Scan for the cell matching the given text and deliver its [x, y] coordinate at center. 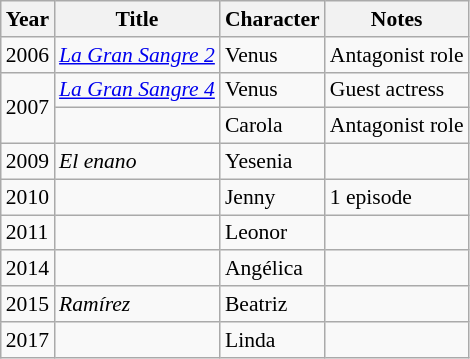
2010 [28, 197]
Notes [397, 19]
Angélica [272, 269]
Beatriz [272, 304]
Year [28, 19]
2011 [28, 233]
2009 [28, 162]
Jenny [272, 197]
El enano [137, 162]
Title [137, 19]
Leonor [272, 233]
La Gran Sangre 4 [137, 90]
La Gran Sangre 2 [137, 55]
Character [272, 19]
Guest actress [397, 90]
2014 [28, 269]
Linda [272, 340]
1 episode [397, 197]
2015 [28, 304]
Yesenia [272, 162]
2007 [28, 108]
Carola [272, 126]
2006 [28, 55]
2017 [28, 340]
Ramírez [137, 304]
